Capture the cell that displays the provided text and extract its [X, Y] central coordinate. 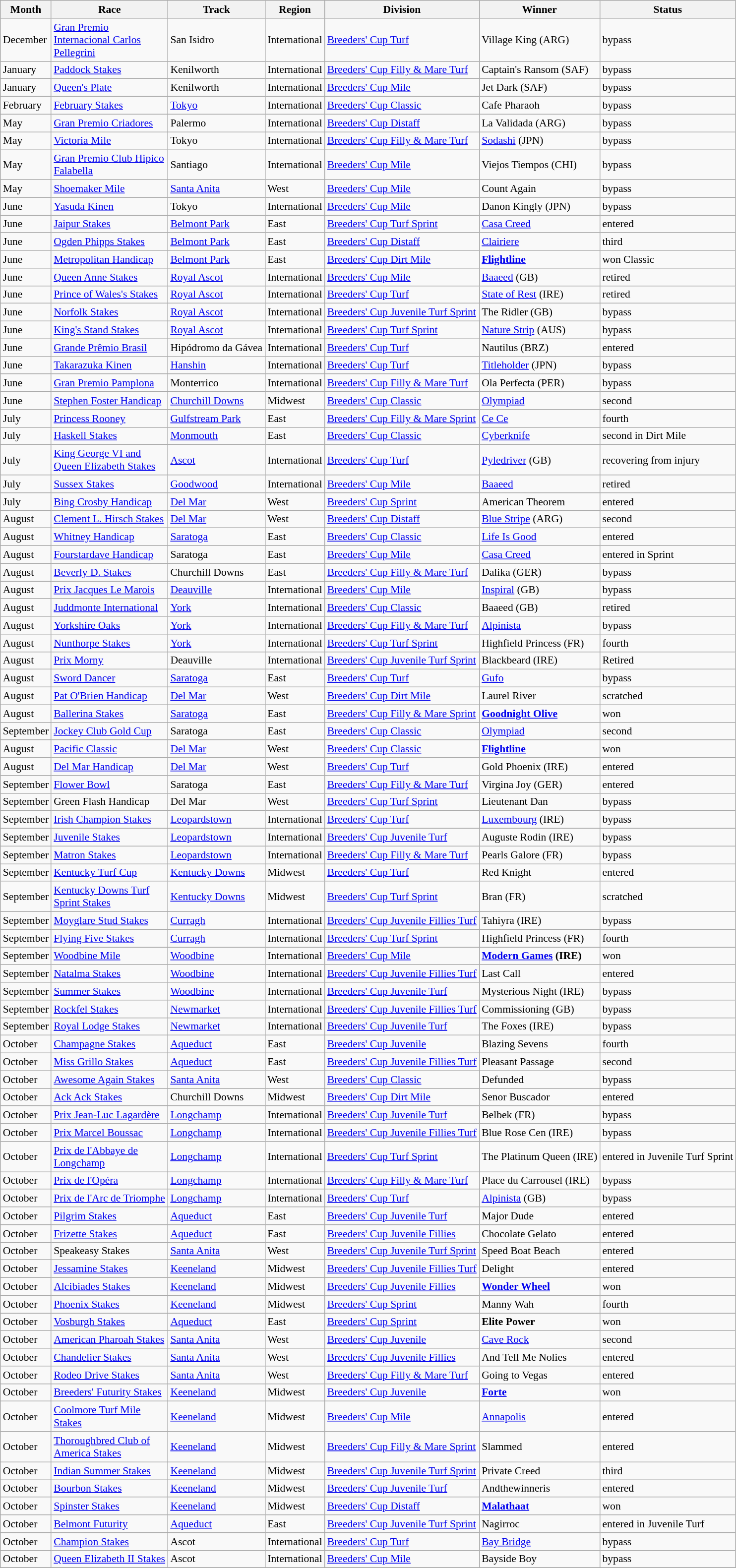
Slammed [540, 1447]
Prix Marcel Boussac [109, 1133]
Region [295, 9]
Defunded [540, 1080]
Bourbon Stakes [109, 1489]
Blackbeard (IRE) [540, 661]
Gran Premio Club Hipico Falabella [109, 165]
Flying Five Stakes [109, 938]
Belmont Futurity [109, 1524]
Alcibiades Stakes [109, 1287]
Forte [540, 1392]
Winner [540, 9]
Prix de l'Opéra [109, 1181]
Belbek (FR) [540, 1115]
Indian Summer Stakes [109, 1471]
Queen Elizabeth II Stakes [109, 1559]
Retired [668, 661]
Vosburgh Stakes [109, 1322]
Blue Stripe (ARG) [540, 519]
King George VI and Queen Elizabeth Stakes [109, 460]
Inspiral (GB) [540, 590]
second in Dirt Mile [668, 436]
Malathaat [540, 1507]
Matron Stakes [109, 855]
Captain's Ransom (SAF) [540, 70]
Woodbine Mile [109, 956]
Prince of Wales's Stakes [109, 295]
Moyglare Stud Stakes [109, 921]
Norfolk Stakes [109, 312]
Prix Jean-Luc Lagardère [109, 1115]
Bran (FR) [540, 897]
Laurel River [540, 696]
Place du Carrousel (IRE) [540, 1181]
Summer Stakes [109, 991]
Ogden Phipps Stakes [109, 242]
Royal Lodge Stakes [109, 1026]
Coolmore Turf Mile Stakes [109, 1416]
Juvenile Stakes [109, 838]
Takarazuka Kinen [109, 365]
Princess Rooney [109, 419]
Yasuda Kinen [109, 206]
Rockfel Stakes [109, 1009]
Alpinista (GB) [540, 1199]
Clement L. Hirsch Stakes [109, 519]
Awesome Again Stakes [109, 1080]
Clairiere [540, 242]
Bay Bridge [540, 1542]
February [26, 106]
Del Mar Handicap [109, 767]
Metropolitan Handicap [109, 259]
Status [668, 9]
entered in Sprint [668, 555]
Nunthorpe Stakes [109, 643]
Count Again [540, 189]
Annapolis [540, 1416]
Going to Vegas [540, 1375]
Juddmonte International [109, 608]
entered in Juvenile Turf Sprint [668, 1156]
San Isidro [216, 40]
Race [109, 9]
Gold Phoenix (IRE) [540, 767]
Monterrico [216, 383]
Frizette Stakes [109, 1234]
Cyberknife [540, 436]
Commissioning (GB) [540, 1009]
Tahiyra (IRE) [540, 921]
Pyledriver (GB) [540, 460]
Cave Rock [540, 1340]
Senor Buscador [540, 1097]
American Pharoah Stakes [109, 1340]
Prix de l'Arc de Triomphe [109, 1199]
Blazing Sevens [540, 1044]
Ce Ce [540, 419]
Delight [540, 1269]
Spinster Stakes [109, 1507]
Gran Premio Pamplona [109, 383]
The Foxes (IRE) [540, 1026]
Dalika (GER) [540, 572]
December [26, 40]
La Validada (ARG) [540, 123]
Cafe Pharaoh [540, 106]
Champagne Stakes [109, 1044]
Irish Champion Stakes [109, 820]
State of Rest (IRE) [540, 295]
Prix de l'Abbaye de Longchamp [109, 1156]
Modern Games (IRE) [540, 956]
Nature Strip (AUS) [540, 330]
Stephen Foster Handicap [109, 401]
Prix Morny [109, 661]
Phoenix Stakes [109, 1304]
Village King (ARG) [540, 40]
Sodashi (JPN) [540, 141]
Nautilus (BRZ) [540, 348]
Elite Power [540, 1322]
And Tell Me Nolies [540, 1357]
Major Dude [540, 1216]
Division [402, 9]
Wonder Wheel [540, 1287]
Track [216, 9]
Red Knight [540, 873]
Shoemaker Mile [109, 189]
Queen Anne Stakes [109, 277]
Sword Dancer [109, 678]
Month [26, 9]
won Classic [668, 259]
King's Stand Stakes [109, 330]
Goodnight Olive [540, 714]
Manny Wah [540, 1304]
Santiago [216, 165]
Haskell Stakes [109, 436]
Viejos Tiempos (CHI) [540, 165]
Miss Grillo Stakes [109, 1062]
Blue Rose Cen (IRE) [540, 1133]
Chocolate Gelato [540, 1234]
Ola Perfecta (PER) [540, 383]
Victoria Mile [109, 141]
Speed Boat Beach [540, 1251]
Private Creed [540, 1471]
Fourstardave Handicap [109, 555]
Hanshin [216, 365]
Titleholder (JPN) [540, 365]
Ack Ack Stakes [109, 1097]
Last Call [540, 974]
Jessamine Stakes [109, 1269]
Flower Bowl [109, 784]
Paddock Stakes [109, 70]
Prix Jacques Le Marois [109, 590]
Gran Premio Internacional Carlos Pellegrini [109, 40]
Jaipur Stakes [109, 224]
Alpinista [540, 625]
Palermo [216, 123]
entered in Juvenile Turf [668, 1524]
American Theorem [540, 502]
Green Flash Handicap [109, 802]
Yorkshire Oaks [109, 625]
Rodeo Drive Stakes [109, 1375]
Andthewinneris [540, 1489]
Virgina Joy (GER) [540, 784]
Sussex Stakes [109, 484]
Hipódromo da Gávea [216, 348]
Chandelier Stakes [109, 1357]
February Stakes [109, 106]
Kentucky Turf Cup [109, 873]
The Platinum Queen (IRE) [540, 1156]
Queen's Plate [109, 88]
Kentucky Downs Turf Sprint Stakes [109, 897]
Gran Premio Criadores [109, 123]
Pearls Galore (FR) [540, 855]
Bing Crosby Handicap [109, 502]
Pacific Classic [109, 749]
Auguste Rodin (IRE) [540, 838]
Gulfstream Park [216, 419]
The Ridler (GB) [540, 312]
Pleasant Passage [540, 1062]
Thoroughbred Club of America Stakes [109, 1447]
Goodwood [216, 484]
Baaeed [540, 484]
Lieutenant Dan [540, 802]
Nagirroc [540, 1524]
Life Is Good [540, 537]
recovering from injury [668, 460]
Speakeasy Stakes [109, 1251]
Champion Stakes [109, 1542]
Grande Prêmio Brasil [109, 348]
Luxembourg (IRE) [540, 820]
Mysterious Night (IRE) [540, 991]
Beverly D. Stakes [109, 572]
Whitney Handicap [109, 537]
Breeders' Futurity Stakes [109, 1392]
Natalma Stakes [109, 974]
Pat O'Brien Handicap [109, 696]
Monmouth [216, 436]
Jet Dark (SAF) [540, 88]
Ballerina Stakes [109, 714]
Bayside Boy [540, 1559]
Danon Kingly (JPN) [540, 206]
Gufo [540, 678]
Pilgrim Stakes [109, 1216]
Jockey Club Gold Cup [109, 731]
